Provide the [x, y] coordinate of the cell's center where the given text is located.  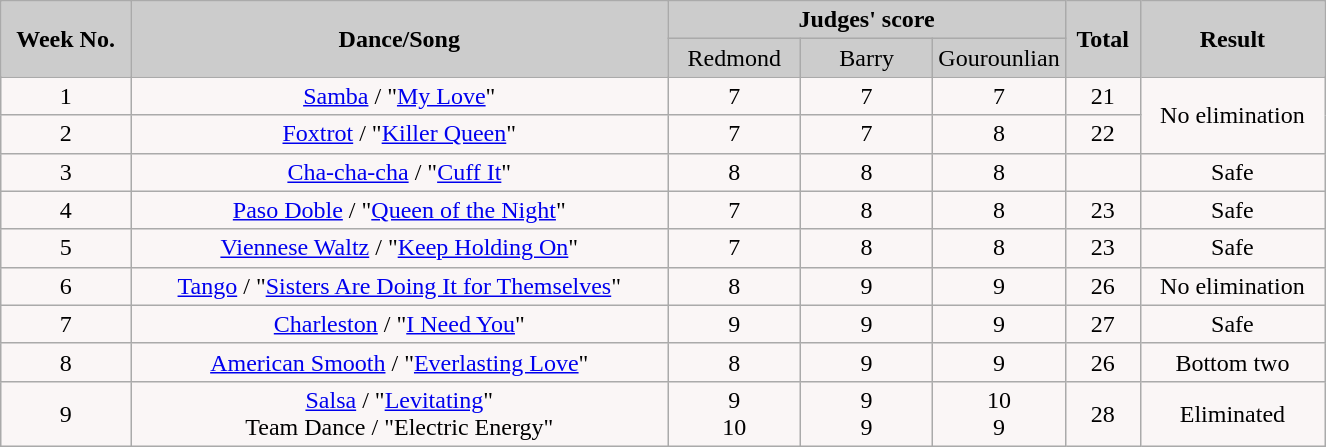
5 [66, 248]
910 [734, 414]
22 [1102, 134]
4 [66, 210]
Paso Doble / "Queen of the Night" [400, 210]
Bottom two [1232, 362]
1 [66, 96]
21 [1102, 96]
Eliminated [1232, 414]
Redmond [734, 58]
Result [1232, 39]
Tango / "Sisters Are Doing It for Themselves" [400, 286]
Cha-cha-cha / "Cuff It" [400, 172]
109 [999, 414]
Viennese Waltz / "Keep Holding On" [400, 248]
6 [66, 286]
28 [1102, 414]
Gourounlian [999, 58]
Salsa / "Levitating"Team Dance / "Electric Energy" [400, 414]
Dance/Song [400, 39]
Samba / "My Love" [400, 96]
2 [66, 134]
Barry [866, 58]
Judges' score [866, 20]
American Smooth / "Everlasting Love" [400, 362]
Week No. [66, 39]
99 [866, 414]
27 [1102, 324]
Total [1102, 39]
Charleston / "I Need You" [400, 324]
Foxtrot / "Killer Queen" [400, 134]
3 [66, 172]
